Pinpoint the cell where the given text exists, returning its [X, Y] midpoint coordinate. 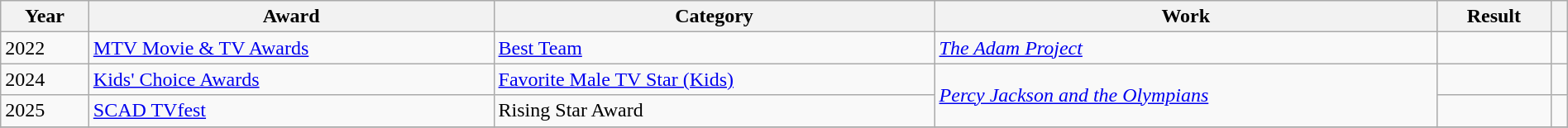
Award [291, 17]
Year [45, 17]
The Adam Project [1186, 48]
Rising Star Award [715, 111]
Kids' Choice Awards [291, 79]
Work [1186, 17]
2024 [45, 79]
SCAD TVfest [291, 111]
Favorite Male TV Star (Kids) [715, 79]
Best Team [715, 48]
Percy Jackson and the Olympians [1186, 95]
Result [1494, 17]
MTV Movie & TV Awards [291, 48]
Category [715, 17]
2025 [45, 111]
2022 [45, 48]
